From the cell containing the given text, extract its center point as [x, y] coordinate. 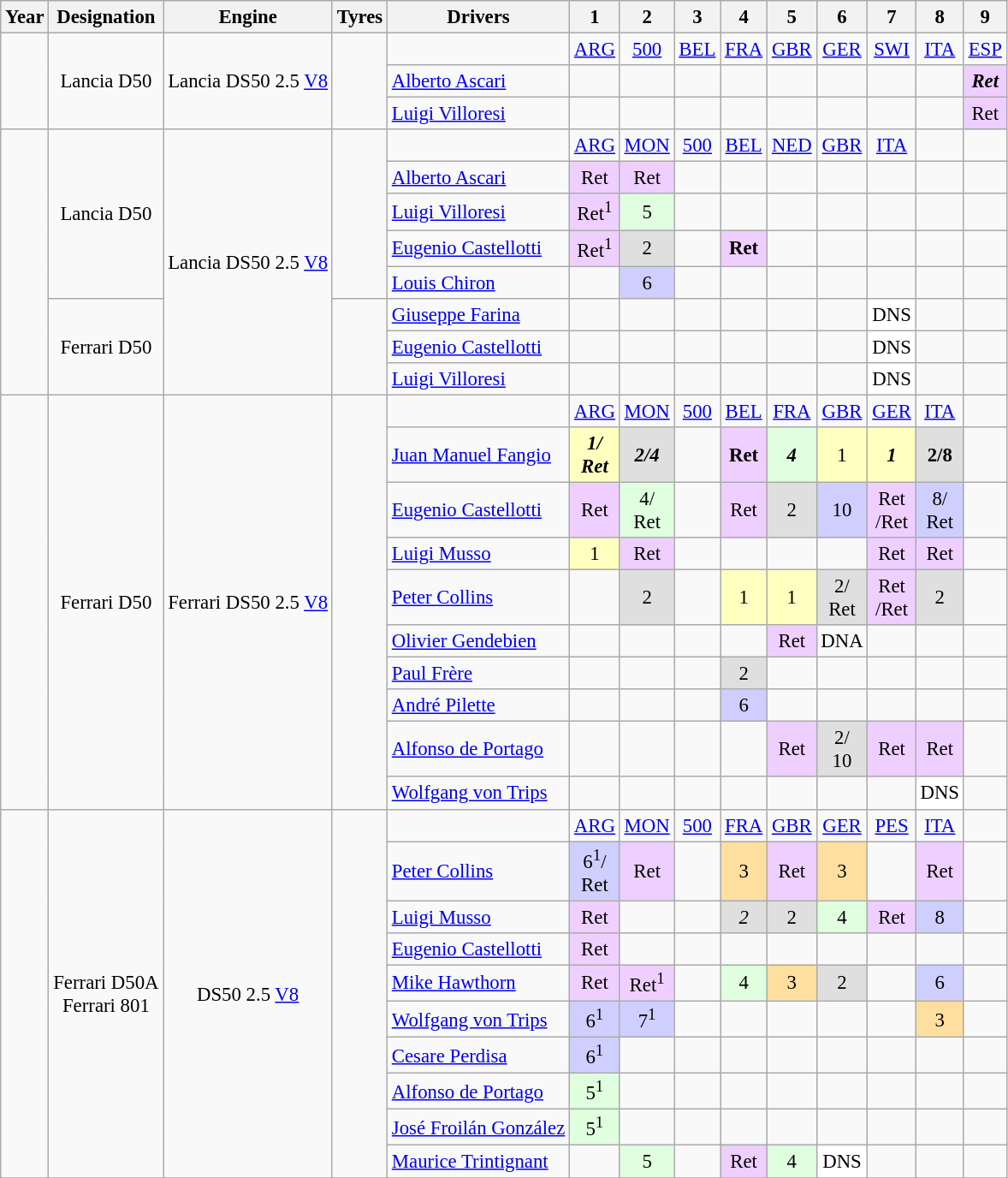
Ferrari DS50 2.5 V8 [248, 602]
Engine [248, 17]
ESP [985, 50]
9 [985, 17]
71 [647, 1019]
Designation [106, 17]
DNA [842, 641]
61/Ret [596, 872]
Olivier Gendebien [479, 641]
7 [892, 17]
NED [792, 146]
Tyres [359, 17]
2/4 [647, 455]
Paul Frère [479, 674]
4/Ret [647, 510]
1/Ret [596, 455]
André Pilette [479, 705]
Year [25, 17]
Maurice Trintignant [479, 1162]
2/10 [842, 750]
8/Ret [940, 510]
PES [892, 825]
Drivers [479, 17]
José Froilán González [479, 1127]
DS50 2.5 V8 [248, 993]
2/8 [940, 455]
Mike Hawthorn [479, 983]
2/Ret [842, 598]
Ferrari D50AFerrari 801 [106, 993]
Giuseppe Farina [479, 314]
10 [842, 510]
SWI [892, 50]
Cesare Perdisa [479, 1056]
Louis Chiron [479, 283]
Juan Manuel Fangio [479, 455]
